Locate the cell with the specified text and output its (X, Y) center coordinate. 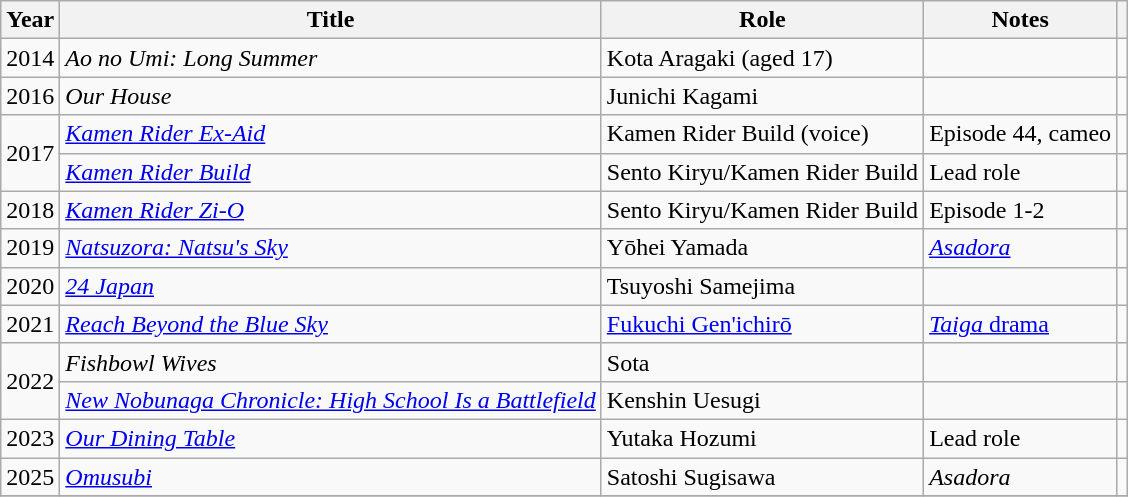
Fishbowl Wives (330, 362)
Kamen Rider Zi-O (330, 210)
Kenshin Uesugi (762, 400)
2025 (30, 477)
New Nobunaga Chronicle: High School Is a Battlefield (330, 400)
Kota Aragaki (aged 17) (762, 58)
Junichi Kagami (762, 96)
Omusubi (330, 477)
24 Japan (330, 286)
Year (30, 20)
2021 (30, 324)
Episode 44, cameo (1020, 134)
Tsuyoshi Samejima (762, 286)
2017 (30, 153)
Title (330, 20)
Yutaka Hozumi (762, 438)
Episode 1-2 (1020, 210)
2016 (30, 96)
Notes (1020, 20)
Fukuchi Gen'ichirō (762, 324)
2022 (30, 381)
2020 (30, 286)
Natsuzora: Natsu's Sky (330, 248)
2014 (30, 58)
Ao no Umi: Long Summer (330, 58)
2023 (30, 438)
Yōhei Yamada (762, 248)
Kamen Rider Build (voice) (762, 134)
Role (762, 20)
Kamen Rider Build (330, 172)
2018 (30, 210)
Sota (762, 362)
Kamen Rider Ex-Aid (330, 134)
2019 (30, 248)
Reach Beyond the Blue Sky (330, 324)
Our Dining Table (330, 438)
Our House (330, 96)
Taiga drama (1020, 324)
Satoshi Sugisawa (762, 477)
